Scan for the cell matching the given text and deliver its [X, Y] coordinate at center. 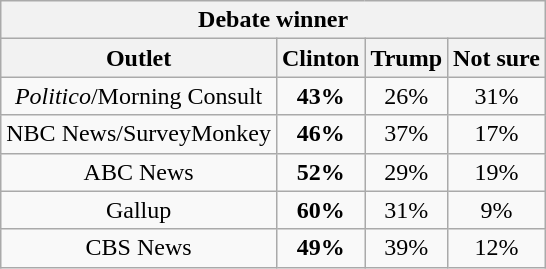
37% [406, 134]
NBC News/SurveyMonkey [139, 134]
49% [320, 248]
19% [497, 172]
26% [406, 96]
9% [497, 210]
Outlet [139, 58]
17% [497, 134]
39% [406, 248]
Politico/Morning Consult [139, 96]
60% [320, 210]
29% [406, 172]
Clinton [320, 58]
43% [320, 96]
46% [320, 134]
Trump [406, 58]
CBS News [139, 248]
Not sure [497, 58]
12% [497, 248]
52% [320, 172]
Debate winner [274, 20]
ABC News [139, 172]
Gallup [139, 210]
